Search for the cell housing the specified text and yield its (X, Y) center coordinate. 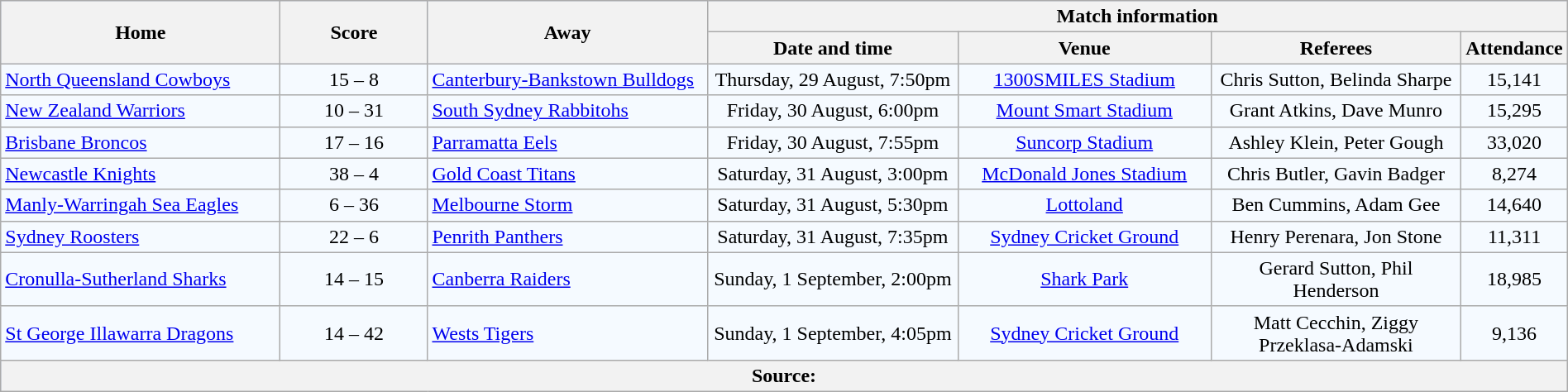
Penrith Panthers (567, 237)
18,985 (1514, 280)
Sydney Roosters (141, 237)
Chris Sutton, Belinda Sharpe (1336, 79)
South Sydney Rabbitohs (567, 111)
Lottoland (1084, 205)
Grant Atkins, Dave Munro (1336, 111)
Chris Butler, Gavin Badger (1336, 174)
Saturday, 31 August, 5:30pm (832, 205)
8,274 (1514, 174)
Newcastle Knights (141, 174)
Gold Coast Titans (567, 174)
11,311 (1514, 237)
Wests Tigers (567, 332)
Ben Cummins, Adam Gee (1336, 205)
Canberra Raiders (567, 280)
Source: (784, 375)
15,295 (1514, 111)
McDonald Jones Stadium (1084, 174)
Referees (1336, 48)
Match information (1137, 17)
Canterbury-Bankstown Bulldogs (567, 79)
38 – 4 (354, 174)
14 – 15 (354, 280)
St George Illawarra Dragons (141, 332)
6 – 36 (354, 205)
9,136 (1514, 332)
Suncorp Stadium (1084, 142)
1300SMILES Stadium (1084, 79)
Gerard Sutton, Phil Henderson (1336, 280)
Shark Park (1084, 280)
Away (567, 32)
Attendance (1514, 48)
Matt Cecchin, Ziggy Przeklasa-Adamski (1336, 332)
33,020 (1514, 142)
Melbourne Storm (567, 205)
New Zealand Warriors (141, 111)
Brisbane Broncos (141, 142)
14,640 (1514, 205)
Sunday, 1 September, 4:05pm (832, 332)
Parramatta Eels (567, 142)
14 – 42 (354, 332)
22 – 6 (354, 237)
Manly-Warringah Sea Eagles (141, 205)
Henry Perenara, Jon Stone (1336, 237)
Home (141, 32)
Thursday, 29 August, 7:50pm (832, 79)
Cronulla-Sutherland Sharks (141, 280)
Friday, 30 August, 6:00pm (832, 111)
Sunday, 1 September, 2:00pm (832, 280)
Venue (1084, 48)
Ashley Klein, Peter Gough (1336, 142)
North Queensland Cowboys (141, 79)
Saturday, 31 August, 7:35pm (832, 237)
17 – 16 (354, 142)
10 – 31 (354, 111)
Friday, 30 August, 7:55pm (832, 142)
Mount Smart Stadium (1084, 111)
15,141 (1514, 79)
15 – 8 (354, 79)
Date and time (832, 48)
Saturday, 31 August, 3:00pm (832, 174)
Score (354, 32)
